Return the (x, y) coordinate for the center point of the cell that contains the specified text.  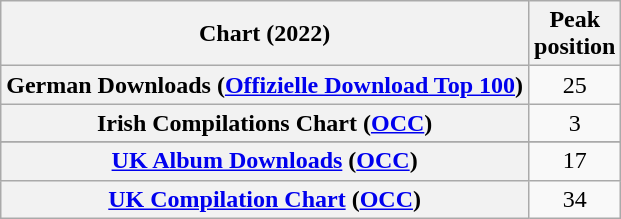
UK Compilation Chart (OCC) (265, 199)
Peakposition (575, 34)
3 (575, 123)
25 (575, 85)
17 (575, 161)
UK Album Downloads (OCC) (265, 161)
Irish Compilations Chart (OCC) (265, 123)
34 (575, 199)
German Downloads (Offizielle Download Top 100) (265, 85)
Chart (2022) (265, 34)
